Capture the cell that displays the provided text and extract its [X, Y] central coordinate. 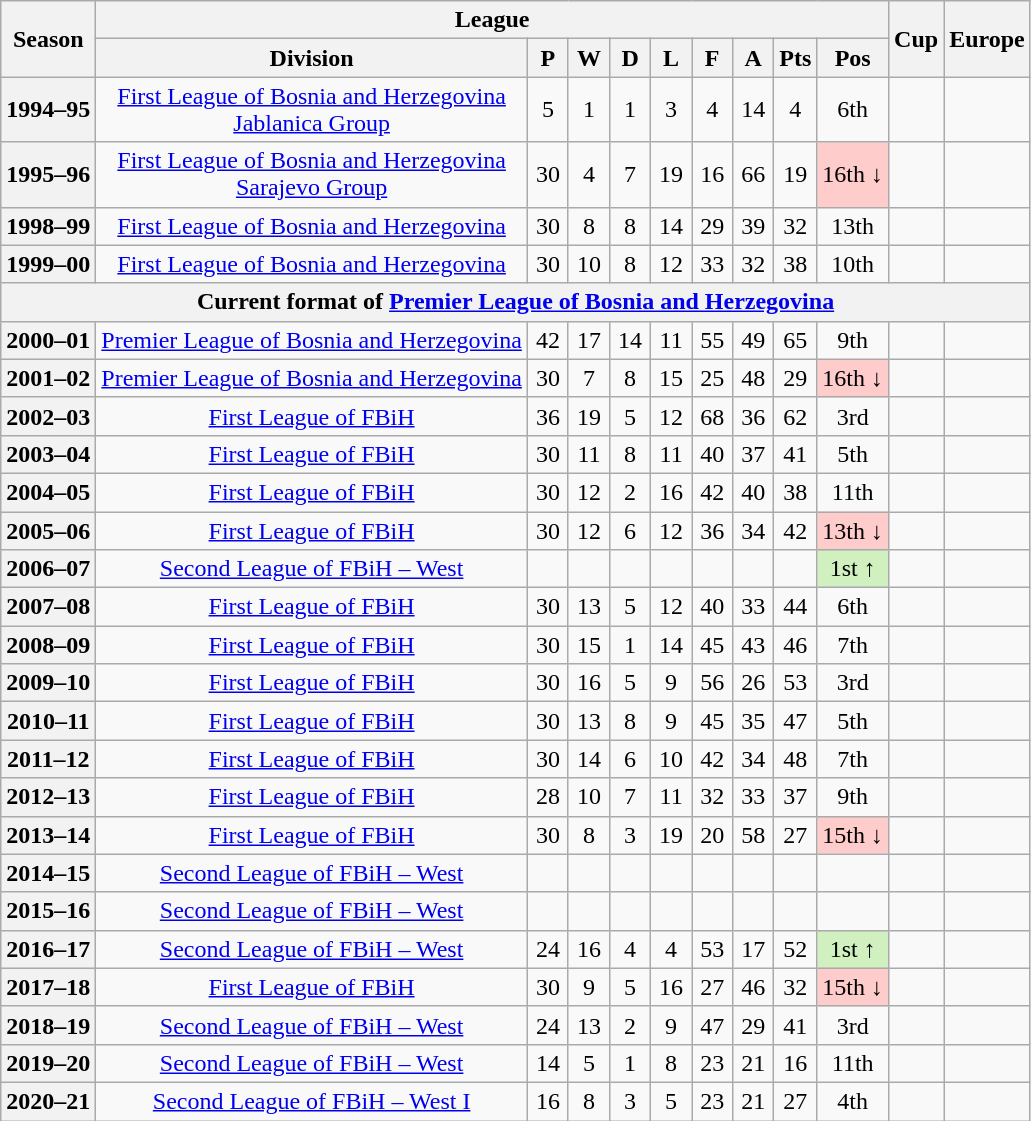
2003–04 [48, 454]
68 [712, 416]
2018–19 [48, 1025]
Pts [796, 58]
Division [312, 58]
2006–07 [48, 569]
2008–09 [48, 645]
1999–00 [48, 264]
1995–96 [48, 174]
25 [712, 378]
66 [754, 174]
2002–03 [48, 416]
1994–95 [48, 110]
10th [853, 264]
2013–14 [48, 835]
20 [712, 835]
4th [853, 1101]
2004–05 [48, 492]
2005–06 [48, 531]
Season [48, 39]
2019–20 [48, 1063]
62 [796, 416]
44 [796, 607]
2016–17 [48, 949]
Pos [853, 58]
43 [754, 645]
2012–13 [48, 797]
1998–99 [48, 226]
Current format of Premier League of Bosnia and Herzegovina [516, 302]
Cup [916, 39]
Europe [988, 39]
First League of Bosnia and HerzegovinaSarajevo Group [312, 174]
58 [754, 835]
2009–10 [48, 683]
39 [754, 226]
D [630, 58]
2001–02 [48, 378]
65 [796, 340]
49 [754, 340]
2010–11 [48, 721]
W [588, 58]
2017–18 [48, 987]
56 [712, 683]
2000–01 [48, 340]
2007–08 [48, 607]
28 [548, 797]
55 [712, 340]
F [712, 58]
35 [754, 721]
A [754, 58]
League [492, 20]
2011–12 [48, 759]
P [548, 58]
2020–21 [48, 1101]
2015–16 [48, 911]
26 [754, 683]
Second League of FBiH – West I [312, 1101]
13th [853, 226]
L [672, 58]
First League of Bosnia and HerzegovinaJablanica Group [312, 110]
2014–15 [48, 873]
13th ↓ [853, 531]
52 [796, 949]
